Output the (X, Y) coordinate of the center of the cell containing the given text.  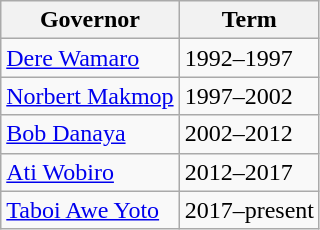
Term (249, 20)
Dere Wamaro (90, 58)
2017–present (249, 210)
Taboi Awe Yoto (90, 210)
Ati Wobiro (90, 172)
2012–2017 (249, 172)
Governor (90, 20)
Norbert Makmop (90, 96)
1997–2002 (249, 96)
2002–2012 (249, 134)
1992–1997 (249, 58)
Bob Danaya (90, 134)
